Determine the [x, y] coordinate at the center of the cell enclosing the given text.  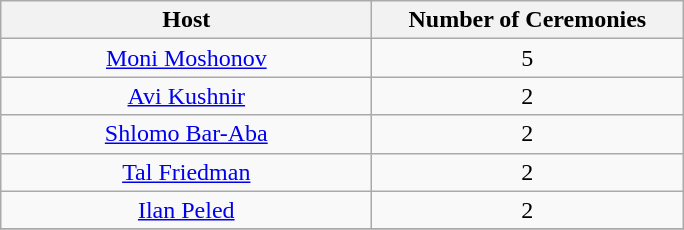
Moni Moshonov [186, 58]
5 [528, 58]
Host [186, 20]
Avi Kushnir [186, 96]
Shlomo Bar-Aba [186, 134]
Ilan Peled [186, 210]
Tal Friedman [186, 172]
Number of Ceremonies [528, 20]
